Determine the (x, y) coordinate at the center of the cell enclosing the given text.  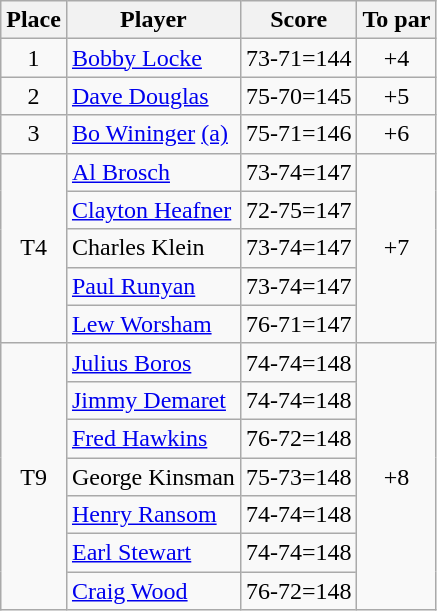
+6 (396, 134)
Craig Wood (153, 591)
76-71=147 (298, 324)
To par (396, 20)
T9 (34, 476)
75-70=145 (298, 96)
Charles Klein (153, 248)
+4 (396, 58)
+7 (396, 248)
Al Brosch (153, 172)
Dave Douglas (153, 96)
Player (153, 20)
Fred Hawkins (153, 438)
Jimmy Demaret (153, 400)
75-73=148 (298, 477)
73-71=144 (298, 58)
3 (34, 134)
+5 (396, 96)
Bo Wininger (a) (153, 134)
Paul Runyan (153, 286)
Lew Worsham (153, 324)
Bobby Locke (153, 58)
Earl Stewart (153, 553)
Place (34, 20)
Julius Boros (153, 362)
1 (34, 58)
T4 (34, 248)
75-71=146 (298, 134)
+8 (396, 476)
Score (298, 20)
72-75=147 (298, 210)
George Kinsman (153, 477)
Clayton Heafner (153, 210)
Henry Ransom (153, 515)
2 (34, 96)
